From the cell containing the given text, extract its center point as [x, y] coordinate. 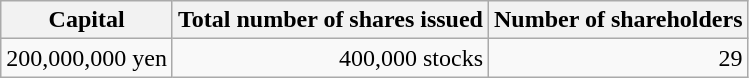
29 [619, 58]
200,000,000 yen [87, 58]
Number of shareholders [619, 20]
Capital [87, 20]
400,000 stocks [330, 58]
Total number of shares issued [330, 20]
